Identify which cell holds the provided text, then report its [X, Y] central coordinate. 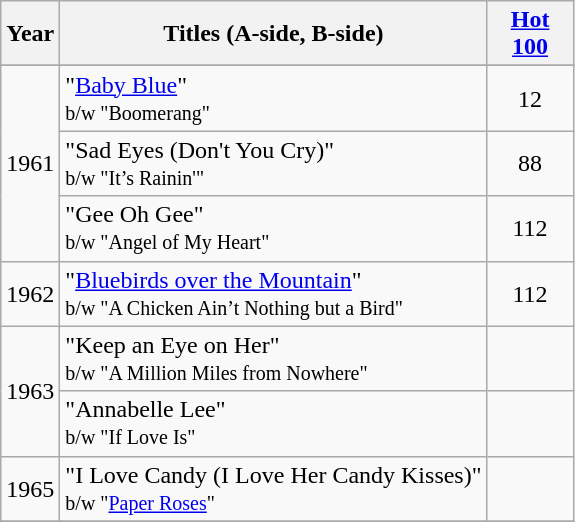
88 [530, 164]
"Gee Oh Gee"b/w "Angel of My Heart" [274, 228]
"Baby Blue"b/w "Boomerang" [274, 98]
1962 [30, 294]
Hot 100 [530, 34]
1965 [30, 488]
"Sad Eyes (Don't You Cry)"b/w "It’s Rainin'" [274, 164]
Year [30, 34]
"Annabelle Lee"b/w "If Love Is" [274, 424]
Titles (A-side, B-side) [274, 34]
"Keep an Eye on Her"b/w "A Million Miles from Nowhere" [274, 358]
"I Love Candy (I Love Her Candy Kisses)"b/w "Paper Roses" [274, 488]
12 [530, 98]
1963 [30, 391]
1961 [30, 164]
"Bluebirds over the Mountain"b/w "A Chicken Ain’t Nothing but a Bird" [274, 294]
